From the cell containing the given text, extract its center point as [x, y] coordinate. 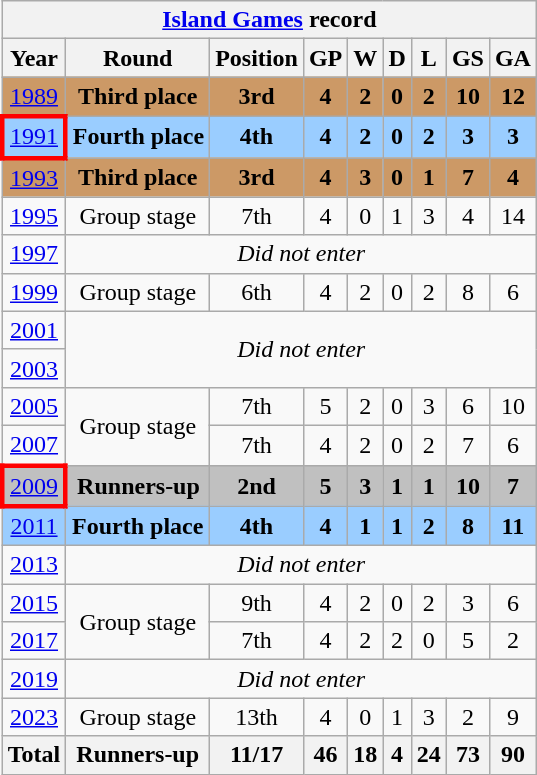
9th [257, 603]
90 [512, 755]
W [366, 58]
46 [325, 755]
Round [138, 58]
11/17 [257, 755]
6th [257, 292]
73 [468, 755]
2023 [34, 717]
2017 [34, 641]
GA [512, 58]
2013 [34, 565]
2001 [34, 330]
2019 [34, 679]
9 [512, 717]
GS [468, 58]
1993 [34, 178]
1991 [34, 136]
Island Games record [269, 20]
2015 [34, 603]
18 [366, 755]
2005 [34, 406]
1997 [34, 254]
24 [428, 755]
L [428, 58]
2003 [34, 368]
Year [34, 58]
2nd [257, 486]
13th [257, 717]
Position [257, 58]
2007 [34, 445]
11 [512, 526]
2011 [34, 526]
1995 [34, 216]
14 [512, 216]
GP [325, 58]
12 [512, 97]
D [397, 58]
1989 [34, 97]
Total [34, 755]
2009 [34, 486]
1999 [34, 292]
